Scan for the cell matching the given text and deliver its (x, y) coordinate at center. 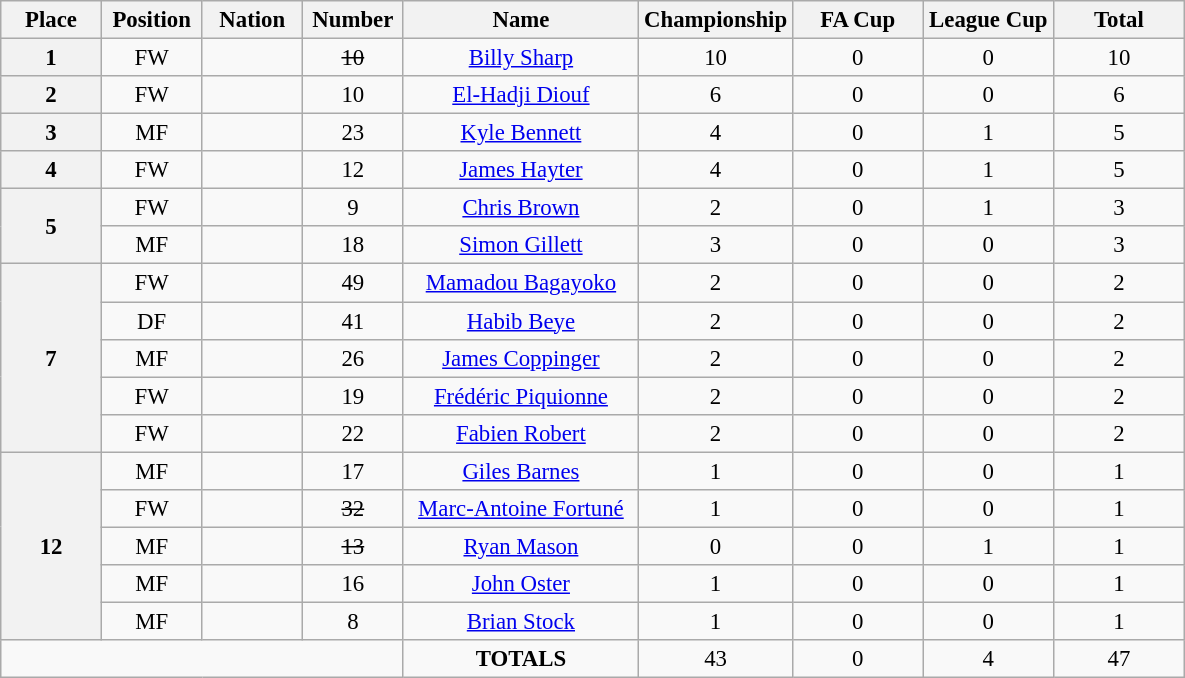
TOTALS (521, 659)
13 (354, 546)
8 (354, 621)
16 (354, 584)
22 (354, 433)
47 (1120, 659)
Habib Beye (521, 321)
19 (354, 396)
DF (152, 321)
32 (354, 509)
7 (52, 358)
Position (152, 20)
El-Hadji Diouf (521, 95)
Nation (252, 20)
18 (354, 245)
Brian Stock (521, 621)
Fabien Robert (521, 433)
Number (354, 20)
17 (354, 471)
FA Cup (858, 20)
Marc-Antoine Fortuné (521, 509)
Simon Gillett (521, 245)
Frédéric Piquionne (521, 396)
Championship (716, 20)
Billy Sharp (521, 58)
Total (1120, 20)
41 (354, 321)
Mamadou Bagayoko (521, 283)
26 (354, 358)
Name (521, 20)
49 (354, 283)
9 (354, 208)
Kyle Bennett (521, 133)
43 (716, 659)
Place (52, 20)
James Coppinger (521, 358)
Chris Brown (521, 208)
James Hayter (521, 170)
23 (354, 133)
John Oster (521, 584)
Ryan Mason (521, 546)
League Cup (988, 20)
Giles Barnes (521, 471)
